Return [X, Y] of the center of cell containing provided text 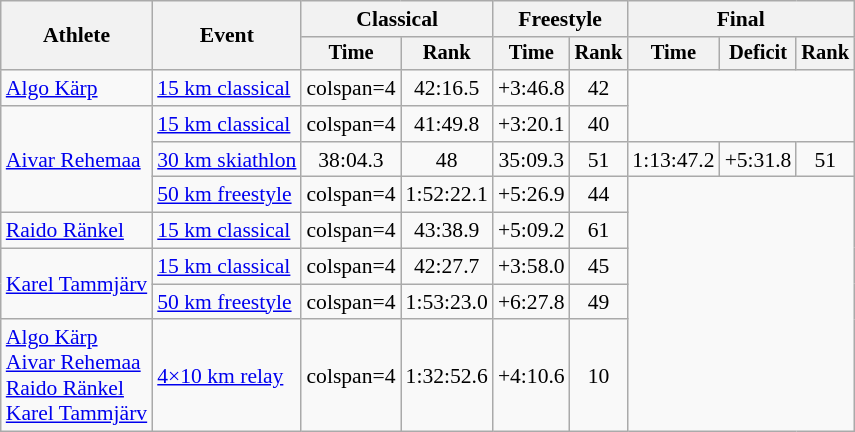
Freestyle [560, 19]
42:16.5 [447, 88]
Aivar Rehemaa [76, 160]
Algo KärpAivar RehemaaRaido RänkelKarel Tammjärv [76, 376]
42:27.7 [447, 267]
10 [599, 376]
+3:46.8 [532, 88]
Event [226, 36]
38:04.3 [350, 160]
+5:31.8 [758, 160]
+5:26.9 [532, 195]
1:53:23.0 [447, 302]
+3:20.1 [532, 124]
Algo Kärp [76, 88]
48 [447, 160]
61 [599, 231]
35:09.3 [532, 160]
43:38.9 [447, 231]
1:32:52.6 [447, 376]
42 [599, 88]
+4:10.6 [532, 376]
+5:09.2 [532, 231]
44 [599, 195]
45 [599, 267]
40 [599, 124]
30 km skiathlon [226, 160]
Classical [396, 19]
+6:27.8 [532, 302]
Deficit [758, 54]
4×10 km relay [226, 376]
1:13:47.2 [673, 160]
Raido Ränkel [76, 231]
Karel Tammjärv [76, 284]
Final [740, 19]
1:52:22.1 [447, 195]
49 [599, 302]
Athlete [76, 36]
+3:58.0 [532, 267]
41:49.8 [447, 124]
